Determine the [x, y] coordinate at the center of the cell enclosing the given text.  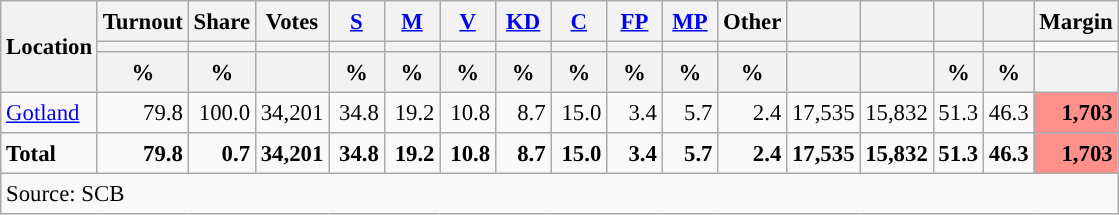
Source: SCB [560, 194]
V [468, 22]
MP [690, 22]
FP [635, 22]
Margin [1076, 22]
100.0 [222, 114]
Total [50, 154]
Votes [292, 22]
Location [50, 47]
C [579, 22]
0.7 [222, 154]
Turnout [142, 22]
Other [752, 22]
S [357, 22]
Share [222, 22]
Gotland [50, 114]
M [412, 22]
KD [523, 22]
